Provide the (X, Y) coordinate of the cell's center where the given text is located.  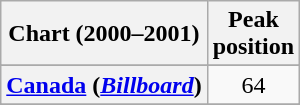
Canada (Billboard) (104, 85)
Peakposition (253, 34)
64 (253, 85)
Chart (2000–2001) (104, 34)
